Return the (X, Y) coordinate for the center point of the cell that contains the specified text.  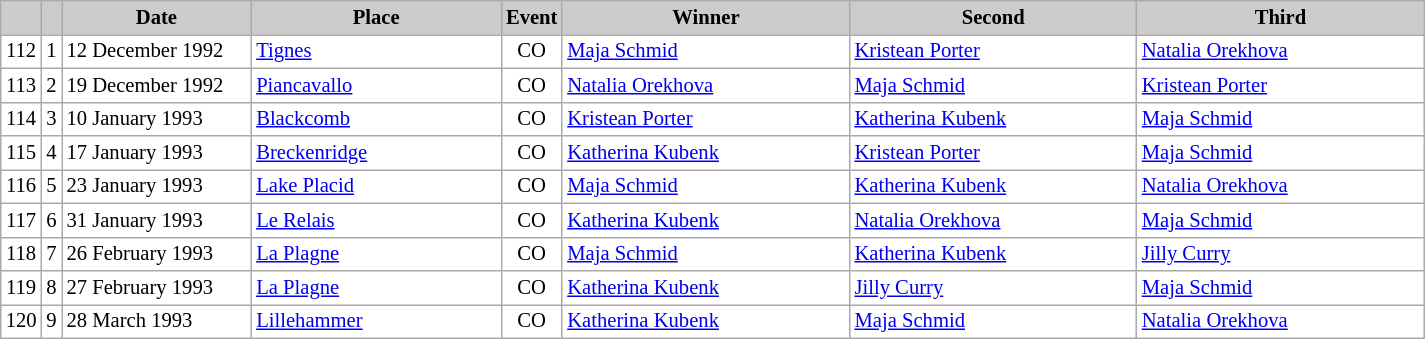
Tignes (376, 51)
119 (22, 287)
3 (51, 119)
9 (51, 321)
Third (1280, 17)
26 February 1993 (157, 254)
Breckenridge (376, 153)
10 January 1993 (157, 119)
Event (532, 17)
4 (51, 153)
118 (22, 254)
112 (22, 51)
114 (22, 119)
116 (22, 186)
120 (22, 321)
117 (22, 220)
1 (51, 51)
115 (22, 153)
2 (51, 85)
12 December 1992 (157, 51)
Place (376, 17)
Lillehammer (376, 321)
5 (51, 186)
Winner (706, 17)
6 (51, 220)
27 February 1993 (157, 287)
23 January 1993 (157, 186)
Second (994, 17)
19 December 1992 (157, 85)
Blackcomb (376, 119)
Date (157, 17)
7 (51, 254)
8 (51, 287)
113 (22, 85)
Piancavallo (376, 85)
Lake Placid (376, 186)
28 March 1993 (157, 321)
31 January 1993 (157, 220)
17 January 1993 (157, 153)
Le Relais (376, 220)
